Return the (X, Y) coordinate for the center point of the cell that contains the specified text.  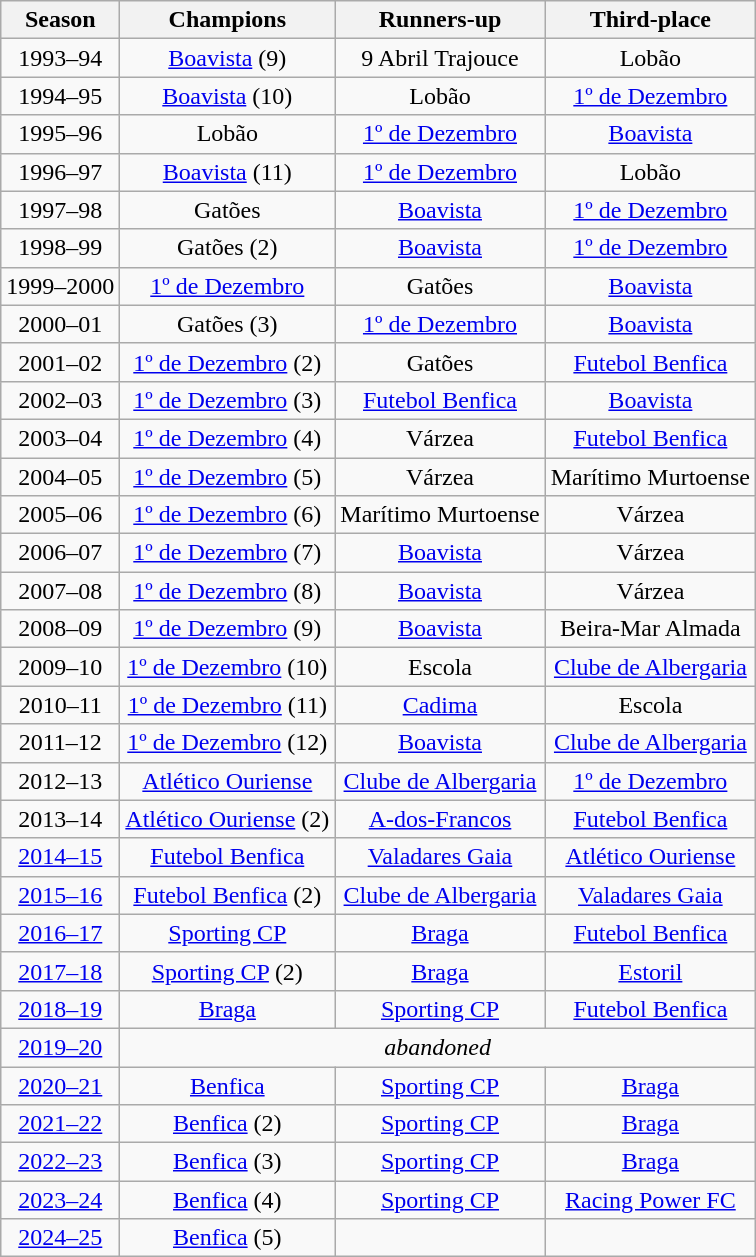
Benfica (2) (228, 1124)
2021–22 (60, 1124)
Third-place (650, 20)
Boavista (10) (228, 96)
2010–11 (60, 705)
Season (60, 20)
Sporting CP (2) (228, 971)
Benfica (5) (228, 1238)
2005–06 (60, 515)
2019–20 (60, 1047)
Boavista (9) (228, 58)
1998–99 (60, 248)
1º de Dezembro (12) (228, 743)
Gatões (3) (228, 324)
2003–04 (60, 438)
1999–2000 (60, 286)
Benfica (228, 1085)
1º de Dezembro (6) (228, 515)
2002–03 (60, 400)
Gatões (2) (228, 248)
2022–23 (60, 1162)
Racing Power FC (650, 1200)
2008–09 (60, 629)
1º de Dezembro (7) (228, 553)
1º de Dezembro (11) (228, 705)
1996–97 (60, 172)
2020–21 (60, 1085)
Benfica (3) (228, 1162)
1º de Dezembro (9) (228, 629)
1º de Dezembro (8) (228, 591)
1º de Dezembro (5) (228, 477)
2007–08 (60, 591)
1993–94 (60, 58)
2001–02 (60, 362)
Champions (228, 20)
Atlético Ouriense (2) (228, 819)
1995–96 (60, 134)
2023–24 (60, 1200)
Boavista (11) (228, 172)
2016–17 (60, 933)
2012–13 (60, 781)
1º de Dezembro (2) (228, 362)
Runners-up (440, 20)
Estoril (650, 971)
1º de Dezembro (3) (228, 400)
2015–16 (60, 895)
1997–98 (60, 210)
Futebol Benfica (2) (228, 895)
2006–07 (60, 553)
2011–12 (60, 743)
2017–18 (60, 971)
2004–05 (60, 477)
2014–15 (60, 857)
9 Abril Trajouce (440, 58)
2018–19 (60, 1009)
1º de Dezembro (4) (228, 438)
2024–25 (60, 1238)
2013–14 (60, 819)
Benfica (4) (228, 1200)
A-dos-Francos (440, 819)
1994–95 (60, 96)
2000–01 (60, 324)
1º de Dezembro (10) (228, 667)
Cadima (440, 705)
abandoned (438, 1047)
Beira-Mar Almada (650, 629)
2009–10 (60, 667)
